Provide the (x, y) coordinate of the cell's center where the given text is located.  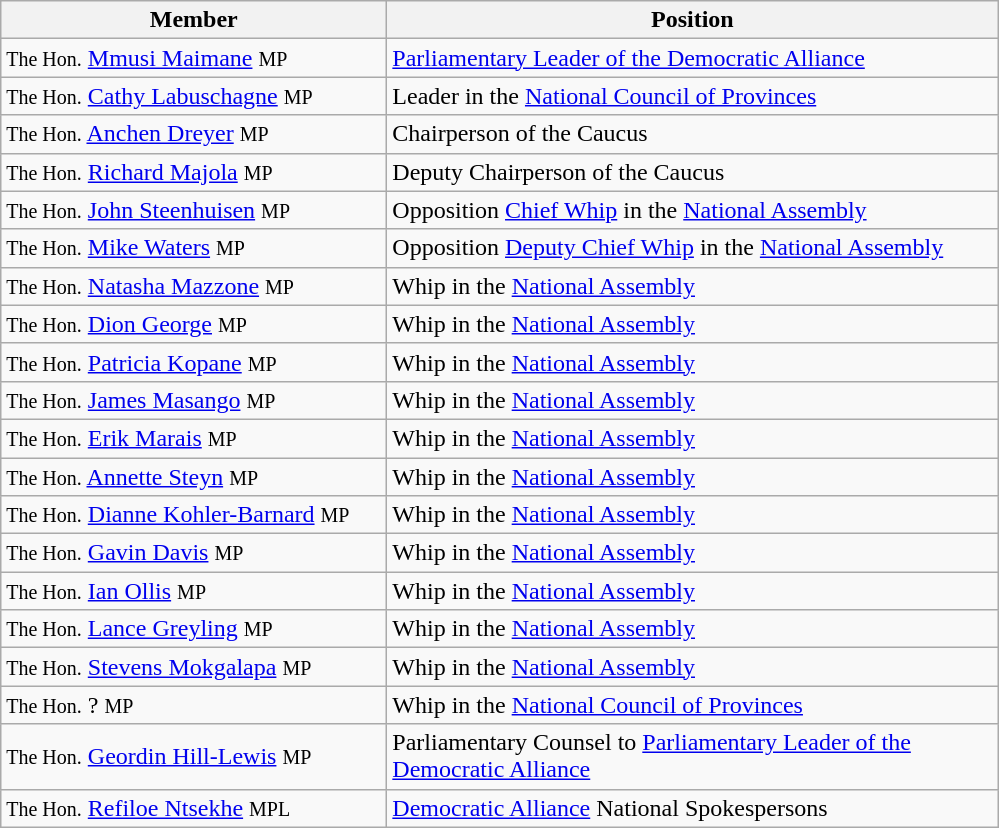
The Hon. James Masango MP (194, 400)
The Hon. Annette Steyn MP (194, 477)
Leader in the National Council of Provinces (692, 96)
The Hon. John Steenhuisen MP (194, 210)
The Hon. Patricia Kopane MP (194, 362)
Democratic Alliance National Spokespersons (692, 808)
The Hon. Dion George MP (194, 324)
The Hon. Mike Waters MP (194, 248)
The Hon. Cathy Labuschagne MP (194, 96)
The Hon. Stevens Mokgalapa MP (194, 667)
The Hon. Richard Majola MP (194, 172)
The Hon. Refiloe Ntsekhe MPL (194, 808)
Position (692, 20)
The Hon. Lance Greyling MP (194, 629)
The Hon. Gavin Davis MP (194, 553)
Parliamentary Leader of the Democratic Alliance (692, 58)
Deputy Chairperson of the Caucus (692, 172)
Parliamentary Counsel to Parliamentary Leader of the Democratic Alliance (692, 756)
Opposition Deputy Chief Whip in the National Assembly (692, 248)
The Hon. Mmusi Maimane MP (194, 58)
The Hon. Natasha Mazzone MP (194, 286)
Chairperson of the Caucus (692, 134)
Opposition Chief Whip in the National Assembly (692, 210)
The Hon. Geordin Hill-Lewis MP (194, 756)
The Hon. Dianne Kohler-Barnard MP (194, 515)
The Hon. Ian Ollis MP (194, 591)
Member (194, 20)
The Hon. ? MP (194, 705)
The Hon. Anchen Dreyer MP (194, 134)
Whip in the National Council of Provinces (692, 705)
The Hon. Erik Marais MP (194, 438)
